Scan for the cell matching the given text and deliver its (x, y) coordinate at center. 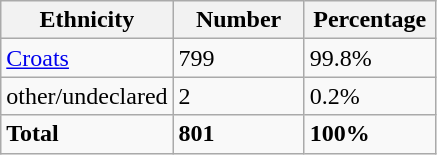
Croats (87, 58)
other/undeclared (87, 96)
99.8% (370, 58)
Total (87, 134)
801 (238, 134)
2 (238, 96)
799 (238, 58)
0.2% (370, 96)
100% (370, 134)
Number (238, 20)
Percentage (370, 20)
Ethnicity (87, 20)
